Scan for the cell matching the given text and deliver its (X, Y) coordinate at center. 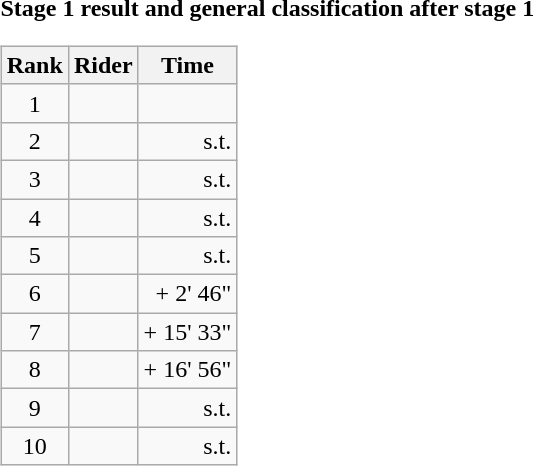
9 (34, 408)
8 (34, 370)
1 (34, 103)
5 (34, 256)
7 (34, 332)
+ 16' 56" (188, 370)
10 (34, 446)
Rank (34, 65)
2 (34, 141)
Rider (103, 65)
+ 2' 46" (188, 294)
6 (34, 294)
4 (34, 217)
+ 15' 33" (188, 332)
Time (188, 65)
3 (34, 179)
